Search for the cell housing the specified text and yield its (x, y) center coordinate. 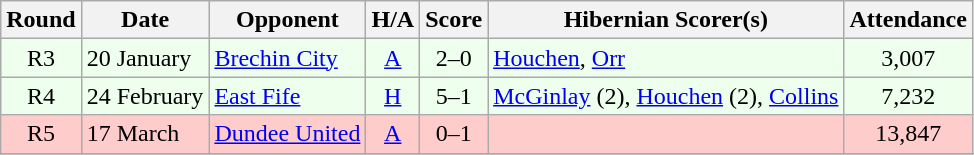
Score (454, 20)
Hibernian Scorer(s) (666, 20)
5–1 (454, 96)
Dundee United (288, 134)
Opponent (288, 20)
McGinlay (2), Houchen (2), Collins (666, 96)
Attendance (908, 20)
R5 (41, 134)
H/A (393, 20)
Brechin City (288, 58)
3,007 (908, 58)
7,232 (908, 96)
20 January (145, 58)
H (393, 96)
East Fife (288, 96)
13,847 (908, 134)
R4 (41, 96)
Date (145, 20)
Houchen, Orr (666, 58)
17 March (145, 134)
2–0 (454, 58)
R3 (41, 58)
0–1 (454, 134)
24 February (145, 96)
Round (41, 20)
